Find where the given text appears and provide that cell's center as (x, y) coordinate. 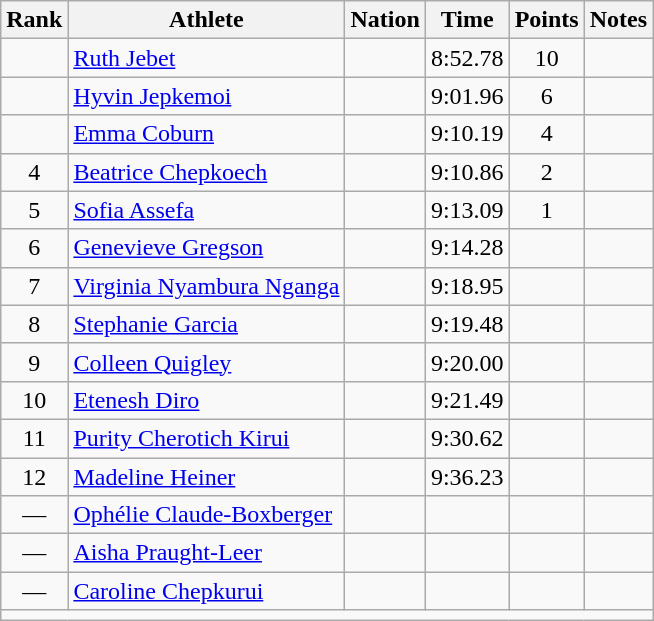
Madeline Heiner (206, 477)
9:30.62 (467, 438)
9:20.00 (467, 362)
Notes (618, 20)
12 (34, 477)
8 (34, 324)
Nation (385, 20)
Rank (34, 20)
9:19.48 (467, 324)
Ruth Jebet (206, 58)
Stephanie Garcia (206, 324)
Etenesh Diro (206, 400)
9:14.28 (467, 248)
7 (34, 286)
9:10.19 (467, 134)
Beatrice Chepkoech (206, 172)
Time (467, 20)
Hyvin Jepkemoi (206, 96)
Virginia Nyambura Nganga (206, 286)
9:01.96 (467, 96)
9 (34, 362)
Purity Cherotich Kirui (206, 438)
11 (34, 438)
Colleen Quigley (206, 362)
9:10.86 (467, 172)
2 (546, 172)
9:18.95 (467, 286)
9:36.23 (467, 477)
Points (546, 20)
Caroline Chepkurui (206, 591)
Ophélie Claude-Boxberger (206, 515)
Genevieve Gregson (206, 248)
Emma Coburn (206, 134)
9:21.49 (467, 400)
Sofia Assefa (206, 210)
5 (34, 210)
Aisha Praught-Leer (206, 553)
8:52.78 (467, 58)
9:13.09 (467, 210)
1 (546, 210)
Athlete (206, 20)
